For the text-containing cell, return its midpoint in [x, y] coordinate format. 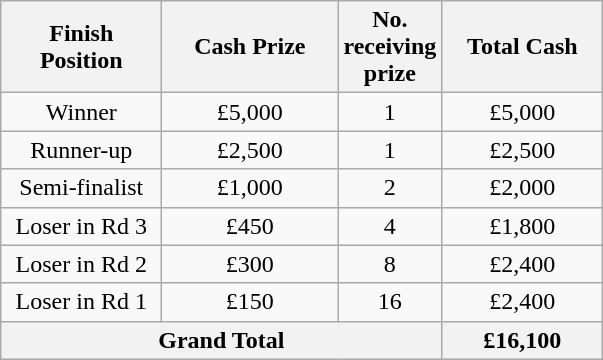
£1,000 [250, 188]
£1,800 [522, 226]
Cash Prize [250, 47]
Loser in Rd 3 [82, 226]
£450 [250, 226]
Loser in Rd 2 [82, 264]
£16,100 [522, 340]
Loser in Rd 1 [82, 302]
Runner-up [82, 150]
Winner [82, 112]
8 [390, 264]
Semi-finalist [82, 188]
Total Cash [522, 47]
Grand Total [222, 340]
16 [390, 302]
£150 [250, 302]
2 [390, 188]
£2,000 [522, 188]
Finish Position [82, 47]
4 [390, 226]
£300 [250, 264]
No. receiving prize [390, 47]
